Provide the [x, y] coordinate of the cell's center where the given text is located.  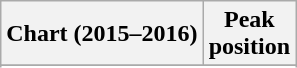
Peakposition [249, 34]
Chart (2015–2016) [102, 34]
